Output the (X, Y) coordinate of the center of the cell containing the given text.  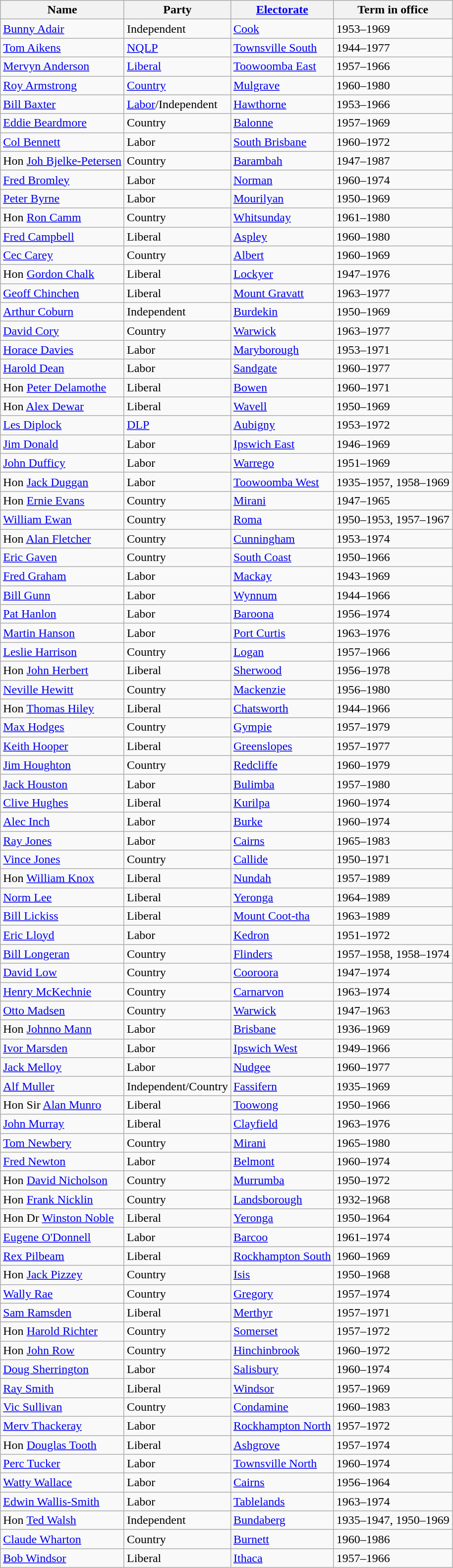
DLP (177, 425)
John Murray (62, 1124)
Condamine (282, 1407)
Jack Melloy (62, 1067)
Jim Donald (62, 444)
Ray Jones (62, 841)
Ithaca (282, 1558)
Geoff Chinchen (62, 293)
Sam Ramsden (62, 1313)
Mulgrave (282, 85)
Hon John Row (62, 1350)
1947–1976 (393, 274)
Gympie (282, 727)
Hon Ernie Evans (62, 501)
Belmont (282, 1162)
Bill Baxter (62, 104)
Fred Campbell (62, 237)
Hon John Herbert (62, 671)
Vic Sullivan (62, 1407)
South Brisbane (282, 142)
Cook (282, 29)
1953–1966 (393, 104)
Ipswich West (282, 1048)
David Cory (62, 331)
Mervyn Anderson (62, 66)
Isis (282, 1275)
1950–1972 (393, 1181)
Sandgate (282, 369)
1947–1987 (393, 161)
Fred Bromley (62, 180)
David Low (62, 973)
Fassifern (282, 1086)
Burdekin (282, 312)
Hon Ron Camm (62, 217)
1935–1947, 1950–1969 (393, 1520)
Clayfield (282, 1124)
Burnett (282, 1539)
South Coast (282, 558)
Party (177, 10)
1957–1980 (393, 784)
1953–1972 (393, 425)
Chatsworth (282, 708)
Bowen (282, 387)
Balonne (282, 123)
1965–1980 (393, 1142)
Hon Thomas Hiley (62, 708)
Fred Newton (62, 1162)
Jack Houston (62, 784)
Logan (282, 652)
Townsville South (282, 48)
Merthyr (282, 1313)
Merv Thackeray (62, 1426)
Ray Smith (62, 1388)
1947–1974 (393, 973)
Barcoo (282, 1237)
Rex Pilbeam (62, 1256)
Eugene O'Donnell (62, 1237)
1953–1971 (393, 350)
Fred Graham (62, 576)
Hon Dr Winston Noble (62, 1218)
1950–1964 (393, 1218)
Hon Jack Pizzey (62, 1275)
Term in office (393, 10)
Bunny Adair (62, 29)
Alf Muller (62, 1086)
1965–1983 (393, 841)
1947–1965 (393, 501)
Norm Lee (62, 897)
Otto Madsen (62, 1010)
1960–1971 (393, 387)
Port Curtis (282, 633)
Carnarvon (282, 992)
1956–1964 (393, 1483)
Ipswich East (282, 444)
1956–1978 (393, 671)
Les Diplock (62, 425)
Max Hodges (62, 727)
Eric Lloyd (62, 935)
1961–1974 (393, 1237)
Toowoomba East (282, 66)
Hon Alex Dewar (62, 406)
1943–1969 (393, 576)
Pat Hanlon (62, 614)
Kurilpa (282, 803)
1946–1969 (393, 444)
Hon Frank Nicklin (62, 1199)
Greenslopes (282, 746)
Cunningham (282, 538)
Hon Jack Duggan (62, 482)
Rockhampton North (282, 1426)
Windsor (282, 1388)
1964–1989 (393, 897)
Burke (282, 821)
Col Bennett (62, 142)
Whitsunday (282, 217)
1951–1972 (393, 935)
Mount Gravatt (282, 293)
1963–1989 (393, 916)
Perc Tucker (62, 1464)
Cooroora (282, 973)
1947–1963 (393, 1010)
Flinders (282, 954)
1960–1986 (393, 1539)
NQLP (177, 48)
1957–1977 (393, 746)
Rockhampton South (282, 1256)
Hon William Knox (62, 878)
Eddie Beardmore (62, 123)
Callide (282, 860)
Eric Gaven (62, 558)
1956–1974 (393, 614)
Ivor Marsden (62, 1048)
Hon Alan Fletcher (62, 538)
Electorate (282, 10)
Vince Jones (62, 860)
Mackenzie (282, 690)
1951–1969 (393, 463)
Tom Newbery (62, 1142)
Cec Carey (62, 255)
Warrego (282, 463)
Bill Gunn (62, 595)
John Dufficy (62, 463)
1953–1969 (393, 29)
Nundah (282, 878)
Toowoomba West (282, 482)
1953–1974 (393, 538)
Wynnum (282, 595)
Mackay (282, 576)
Murrumba (282, 1181)
Bill Lickiss (62, 916)
Bob Windsor (62, 1558)
1935–1969 (393, 1086)
Albert (282, 255)
1932–1968 (393, 1199)
Sherwood (282, 671)
1950–1971 (393, 860)
Brisbane (282, 1029)
Doug Sherrington (62, 1369)
Norman (282, 180)
Arthur Coburn (62, 312)
Watty Wallace (62, 1483)
1957–1971 (393, 1313)
Wally Rae (62, 1294)
1935–1957, 1958–1969 (393, 482)
Tablelands (282, 1502)
Bulimba (282, 784)
1961–1980 (393, 217)
1957–1979 (393, 727)
Harold Dean (62, 369)
Baroona (282, 614)
Leslie Harrison (62, 652)
1956–1980 (393, 690)
Martin Hanson (62, 633)
Hon Joh Bjelke-Petersen (62, 161)
Name (62, 10)
Redcliffe (282, 765)
Ashgrove (282, 1445)
Henry McKechnie (62, 992)
Hon David Nicholson (62, 1181)
Kedron (282, 935)
Keith Hooper (62, 746)
Hon Johnno Mann (62, 1029)
Nudgee (282, 1067)
Bill Longeran (62, 954)
Hon Peter Delamothe (62, 387)
1960–1983 (393, 1407)
Hon Gordon Chalk (62, 274)
1944–1977 (393, 48)
Townsville North (282, 1464)
Roma (282, 519)
Horace Davies (62, 350)
Lockyer (282, 274)
Claude Wharton (62, 1539)
Barambah (282, 161)
Salisbury (282, 1369)
1936–1969 (393, 1029)
Hon Douglas Tooth (62, 1445)
Edwin Wallis-Smith (62, 1502)
1950–1968 (393, 1275)
1960–1979 (393, 765)
Hon Harold Richter (62, 1331)
Aubigny (282, 425)
Neville Hewitt (62, 690)
Bundaberg (282, 1520)
Aspley (282, 237)
Independent/Country (177, 1086)
1957–1958, 1958–1974 (393, 954)
Toowong (282, 1105)
Hinchinbrook (282, 1350)
Somerset (282, 1331)
Maryborough (282, 350)
Roy Armstrong (62, 85)
Alec Inch (62, 821)
Mount Coot-tha (282, 916)
Wavell (282, 406)
Jim Houghton (62, 765)
Hon Ted Walsh (62, 1520)
Landsborough (282, 1199)
Clive Hughes (62, 803)
1950–1953, 1957–1967 (393, 519)
Labor/Independent (177, 104)
William Ewan (62, 519)
1957–1989 (393, 878)
1949–1966 (393, 1048)
Gregory (282, 1294)
Tom Aikens (62, 48)
Peter Byrne (62, 198)
Hon Sir Alan Munro (62, 1105)
Mourilyan (282, 198)
Hawthorne (282, 104)
